Locate the cell with the specified text and output its [x, y] center coordinate. 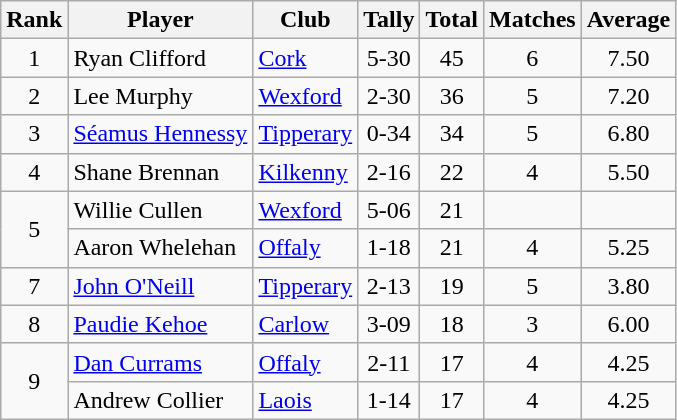
0-34 [389, 134]
Total [452, 20]
7 [34, 286]
Paudie Kehoe [160, 324]
Carlow [306, 324]
Tally [389, 20]
Laois [306, 400]
19 [452, 286]
34 [452, 134]
5.25 [628, 248]
2-30 [389, 96]
John O'Neill [160, 286]
3-09 [389, 324]
Shane Brennan [160, 172]
2-16 [389, 172]
1-18 [389, 248]
9 [34, 381]
8 [34, 324]
45 [452, 58]
Kilkenny [306, 172]
6.00 [628, 324]
Andrew Collier [160, 400]
22 [452, 172]
7.20 [628, 96]
Dan Currams [160, 362]
36 [452, 96]
Lee Murphy [160, 96]
7.50 [628, 58]
Cork [306, 58]
Club [306, 20]
2-13 [389, 286]
5-30 [389, 58]
1-14 [389, 400]
Rank [34, 20]
1 [34, 58]
Player [160, 20]
Ryan Clifford [160, 58]
6 [532, 58]
Average [628, 20]
Matches [532, 20]
Séamus Hennessy [160, 134]
3.80 [628, 286]
2 [34, 96]
Willie Cullen [160, 210]
5-06 [389, 210]
6.80 [628, 134]
Aaron Whelehan [160, 248]
18 [452, 324]
2-11 [389, 362]
5.50 [628, 172]
